Find where the given text appears and provide that cell's center as (x, y) coordinate. 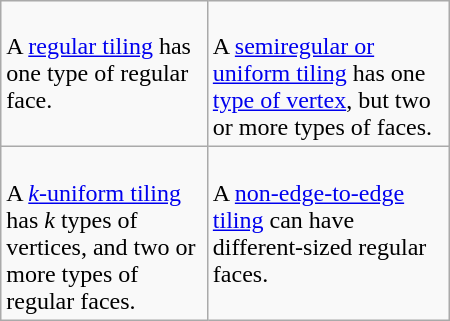
A k-uniform tiling has k types of vertices, and two or more types of regular faces. (104, 234)
A non-edge-to-edge tiling can have different-sized regular faces. (328, 234)
A regular tiling has one type of regular face. (104, 74)
A semiregular or uniform tiling has one type of vertex, but two or more types of faces. (328, 74)
